Locate the cell with the specified text and output its [X, Y] center coordinate. 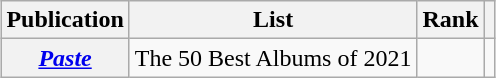
Paste [65, 58]
List [273, 20]
The 50 Best Albums of 2021 [273, 58]
Publication [65, 20]
Rank [450, 20]
